For the text-containing cell, return its midpoint in [X, Y] coordinate format. 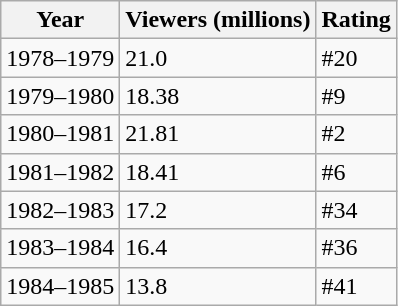
#2 [356, 134]
#9 [356, 96]
17.2 [218, 210]
1981–1982 [60, 172]
#20 [356, 58]
Year [60, 20]
Rating [356, 20]
18.41 [218, 172]
21.0 [218, 58]
1979–1980 [60, 96]
#36 [356, 248]
1982–1983 [60, 210]
18.38 [218, 96]
#6 [356, 172]
21.81 [218, 134]
1980–1981 [60, 134]
1984–1985 [60, 286]
13.8 [218, 286]
#34 [356, 210]
16.4 [218, 248]
1983–1984 [60, 248]
#41 [356, 286]
1978–1979 [60, 58]
Viewers (millions) [218, 20]
